Identify which cell holds the provided text, then report its [x, y] central coordinate. 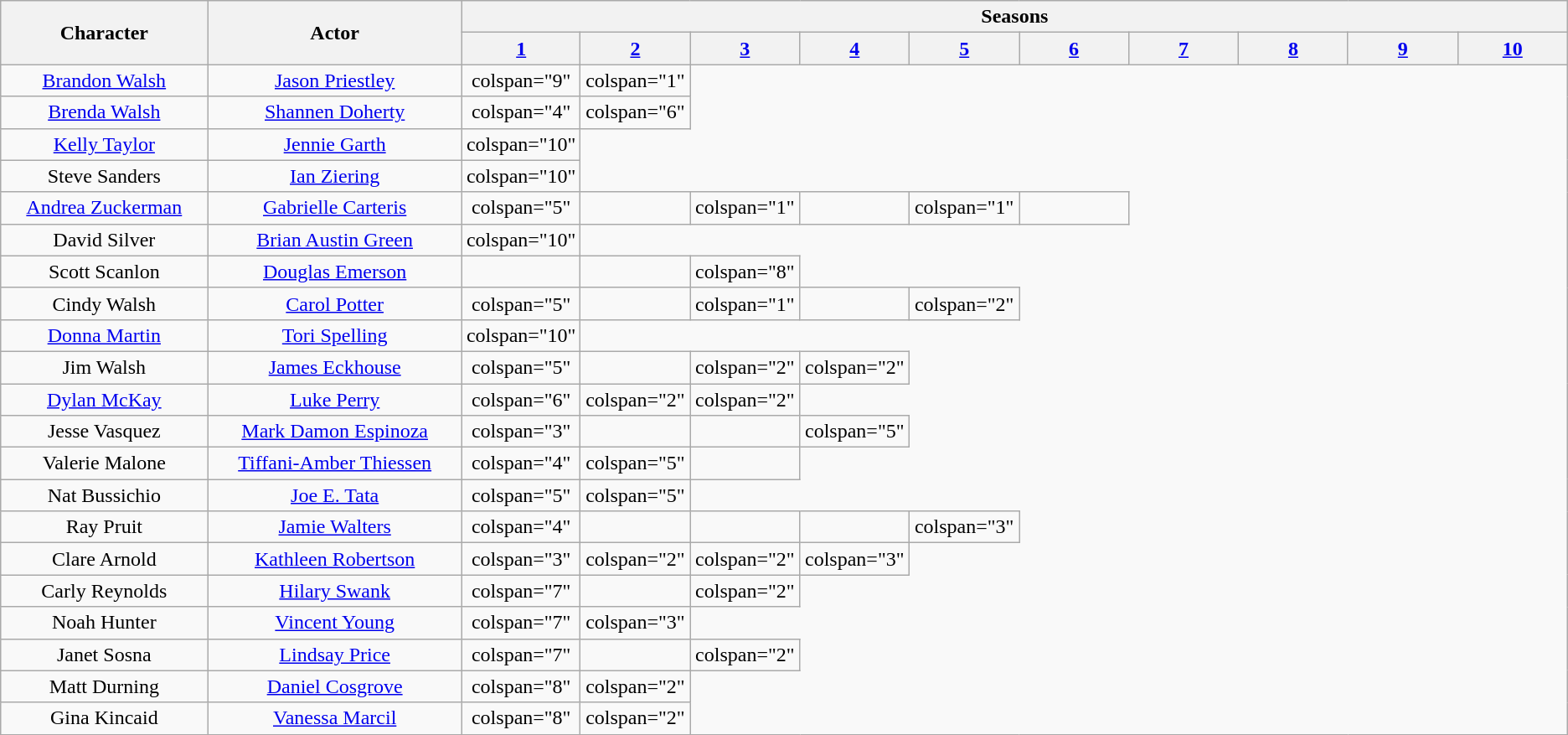
James Eckhouse [335, 367]
Janet Sosna [104, 655]
Jesse Vasquez [104, 432]
Steve Sanders [104, 176]
Clare Arnold [104, 559]
Tori Spelling [335, 335]
Valerie Malone [104, 463]
Noah Hunter [104, 623]
10 [1513, 49]
Vincent Young [335, 623]
6 [1074, 49]
Shannen Doherty [335, 112]
Dylan McKay [104, 400]
Kathleen Robertson [335, 559]
Luke Perry [335, 400]
Carol Potter [335, 303]
Tiffani-Amber Thiessen [335, 463]
Jim Walsh [104, 367]
Gabrielle Carteris [335, 208]
1 [521, 49]
Jamie Walters [335, 527]
9 [1402, 49]
Scott Scanlon [104, 272]
Ian Ziering [335, 176]
8 [1293, 49]
Brian Austin Green [335, 240]
David Silver [104, 240]
Ray Pruit [104, 527]
Daniel Cosgrove [335, 686]
Vanessa Marcil [335, 718]
colspan="9" [521, 80]
Nat Bussichio [104, 495]
Carly Reynolds [104, 591]
5 [965, 49]
Joe E. Tata [335, 495]
Andrea Zuckerman [104, 208]
Lindsay Price [335, 655]
Donna Martin [104, 335]
3 [745, 49]
Jennie Garth [335, 144]
Matt Durning [104, 686]
Actor [335, 33]
Seasons [1014, 17]
Gina Kincaid [104, 718]
7 [1184, 49]
Cindy Walsh [104, 303]
Character [104, 33]
Douglas Emerson [335, 272]
Brandon Walsh [104, 80]
2 [635, 49]
4 [854, 49]
Jason Priestley [335, 80]
Mark Damon Espinoza [335, 432]
Kelly Taylor [104, 144]
Hilary Swank [335, 591]
Brenda Walsh [104, 112]
